Extract the (X, Y) coordinate from the center of the cell holding the provided text.  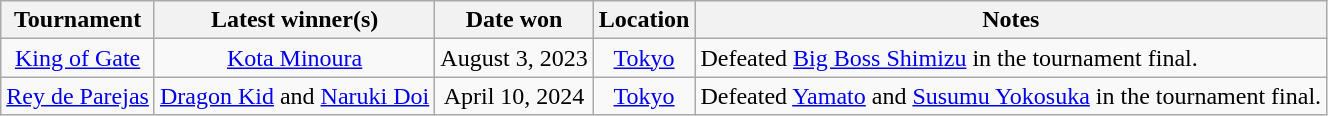
Dragon Kid and Naruki Doi (294, 96)
Date won (514, 20)
April 10, 2024 (514, 96)
Latest winner(s) (294, 20)
Notes (1011, 20)
Defeated Big Boss Shimizu in the tournament final. (1011, 58)
Location (644, 20)
Kota Minoura (294, 58)
August 3, 2023 (514, 58)
Rey de Parejas (78, 96)
Tournament (78, 20)
Defeated Yamato and Susumu Yokosuka in the tournament final. (1011, 96)
King of Gate (78, 58)
